Return the (x, y) coordinate for the center point of the cell that contains the specified text.  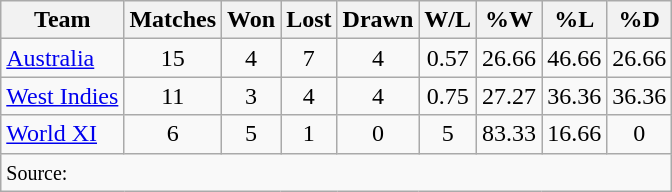
West Indies (62, 96)
Drawn (378, 20)
27.27 (510, 96)
%W (510, 20)
Matches (173, 20)
Source: (336, 172)
3 (252, 96)
%L (574, 20)
7 (309, 58)
%D (640, 20)
W/L (448, 20)
Won (252, 20)
Lost (309, 20)
11 (173, 96)
15 (173, 58)
Team (62, 20)
1 (309, 134)
83.33 (510, 134)
World XI (62, 134)
46.66 (574, 58)
Australia (62, 58)
6 (173, 134)
16.66 (574, 134)
0.57 (448, 58)
0.75 (448, 96)
